Pinpoint the cell where the given text exists, returning its [x, y] midpoint coordinate. 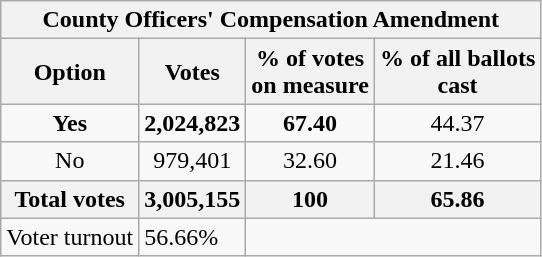
2,024,823 [192, 123]
Votes [192, 72]
32.60 [310, 161]
% of all ballotscast [457, 72]
65.86 [457, 199]
100 [310, 199]
Option [70, 72]
979,401 [192, 161]
67.40 [310, 123]
21.46 [457, 161]
56.66% [192, 237]
44.37 [457, 123]
Voter turnout [70, 237]
No [70, 161]
% of voteson measure [310, 72]
3,005,155 [192, 199]
County Officers' Compensation Amendment [271, 20]
Total votes [70, 199]
Yes [70, 123]
